For the text-containing cell, return its midpoint in [X, Y] coordinate format. 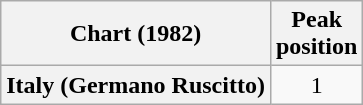
1 [316, 85]
Italy (Germano Ruscitto) [136, 85]
Peakposition [316, 34]
Chart (1982) [136, 34]
